Find where the given text appears and provide that cell's center as (X, Y) coordinate. 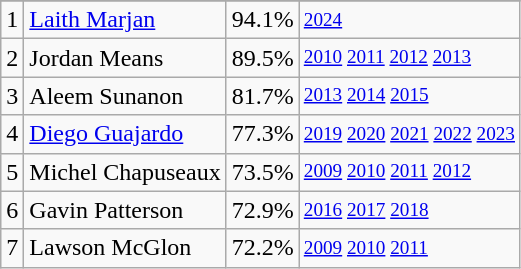
89.5% (262, 58)
2009 2010 2011 2012 (409, 172)
2024 (409, 20)
2 (12, 58)
2016 2017 2018 (409, 210)
Laith Marjan (125, 20)
72.9% (262, 210)
6 (12, 210)
Diego Guajardo (125, 134)
5 (12, 172)
81.7% (262, 96)
Michel Chapuseaux (125, 172)
Aleem Sunanon (125, 96)
Gavin Patterson (125, 210)
72.2% (262, 248)
1 (12, 20)
77.3% (262, 134)
2019 2020 2021 2022 2023 (409, 134)
94.1% (262, 20)
Lawson McGlon (125, 248)
2013 2014 2015 (409, 96)
7 (12, 248)
2009 2010 2011 (409, 248)
73.5% (262, 172)
Jordan Means (125, 58)
4 (12, 134)
3 (12, 96)
2010 2011 2012 2013 (409, 58)
